Pinpoint the cell where the given text exists, returning its (X, Y) midpoint coordinate. 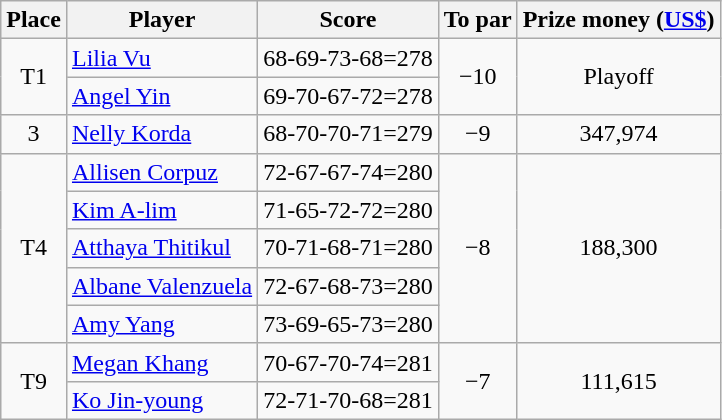
Atthaya Thitikul (162, 248)
72-71-70-68=281 (348, 400)
Lilia Vu (162, 58)
T9 (34, 381)
Amy Yang (162, 324)
Megan Khang (162, 362)
Place (34, 20)
70-71-68-71=280 (348, 248)
Ko Jin-young (162, 400)
Score (348, 20)
Player (162, 20)
−10 (478, 77)
Kim A-lim (162, 210)
73-69-65-73=280 (348, 324)
Playoff (618, 77)
Albane Valenzuela (162, 286)
−9 (478, 134)
Nelly Korda (162, 134)
111,615 (618, 381)
70-67-70-74=281 (348, 362)
T4 (34, 248)
188,300 (618, 248)
Prize money (US$) (618, 20)
68-69-73-68=278 (348, 58)
347,974 (618, 134)
Angel Yin (162, 96)
69-70-67-72=278 (348, 96)
72-67-68-73=280 (348, 286)
−7 (478, 381)
−8 (478, 248)
71-65-72-72=280 (348, 210)
T1 (34, 77)
3 (34, 134)
Allisen Corpuz (162, 172)
72-67-67-74=280 (348, 172)
To par (478, 20)
68-70-70-71=279 (348, 134)
